Extract the (X, Y) coordinate from the center of the cell holding the provided text.  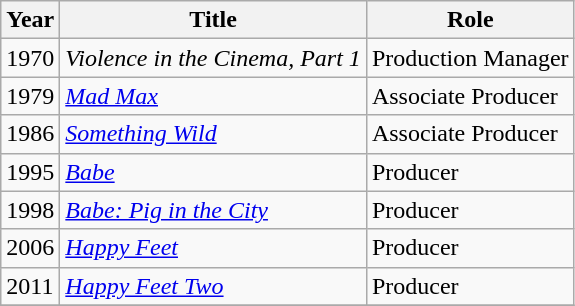
Production Manager (470, 58)
Babe: Pig in the City (214, 210)
1970 (30, 58)
Mad Max (214, 96)
2011 (30, 286)
Babe (214, 172)
1986 (30, 134)
2006 (30, 248)
1995 (30, 172)
Violence in the Cinema, Part 1 (214, 58)
1998 (30, 210)
1979 (30, 96)
Something Wild (214, 134)
Role (470, 20)
Happy Feet Two (214, 286)
Title (214, 20)
Year (30, 20)
Happy Feet (214, 248)
